Scan for the cell matching the given text and deliver its [x, y] coordinate at center. 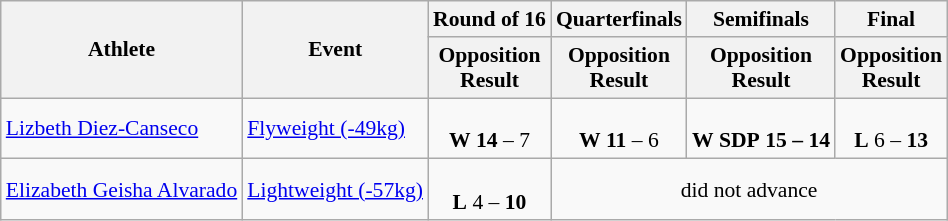
Quarterfinals [619, 19]
Athlete [122, 50]
L 4 – 10 [490, 190]
W 11 – 6 [619, 128]
Elizabeth Geisha Alvarado [122, 190]
Event [335, 50]
Flyweight (-49kg) [335, 128]
W 14 – 7 [490, 128]
Final [891, 19]
Semifinals [761, 19]
W SDP 15 – 14 [761, 128]
Lightweight (-57kg) [335, 190]
Lizbeth Diez-Canseco [122, 128]
Round of 16 [490, 19]
did not advance [749, 190]
L 6 – 13 [891, 128]
